For the text-containing cell, return its midpoint in [x, y] coordinate format. 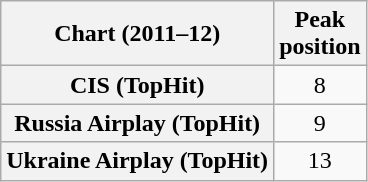
9 [320, 123]
Russia Airplay (TopHit) [138, 123]
Ukraine Airplay (TopHit) [138, 161]
Peakposition [320, 34]
8 [320, 85]
Chart (2011–12) [138, 34]
13 [320, 161]
CIS (TopHit) [138, 85]
